Output the (X, Y) coordinate of the center of the cell containing the given text.  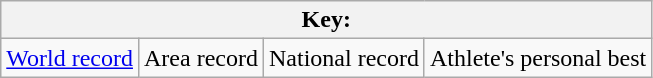
World record (70, 58)
National record (344, 58)
Area record (200, 58)
Key: (326, 20)
Athlete's personal best (538, 58)
